Detect which cell encompasses the target text, then output its (x, y) center coordinate. 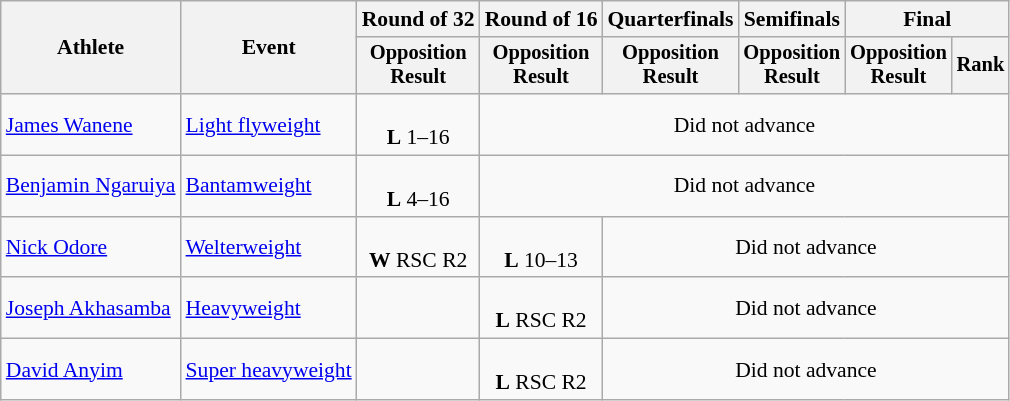
Heavyweight (269, 308)
Light flyweight (269, 124)
Round of 16 (542, 19)
Semifinals (792, 19)
James Wanene (91, 124)
Final (927, 19)
Joseph Akhasamba (91, 308)
Round of 32 (418, 19)
Benjamin Ngaruiya (91, 186)
David Anyim (91, 370)
Welterweight (269, 248)
Event (269, 48)
Super heavyweight (269, 370)
L 4–16 (418, 186)
Nick Odore (91, 248)
L 1–16 (418, 124)
Athlete (91, 48)
L 10–13 (542, 248)
Quarterfinals (670, 19)
Bantamweight (269, 186)
Rank (981, 66)
W RSC R2 (418, 248)
